Find where the given text appears and provide that cell's center as [X, Y] coordinate. 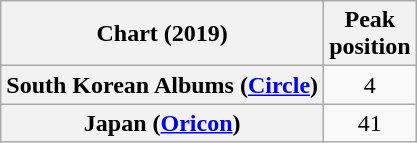
41 [370, 123]
4 [370, 85]
Peakposition [370, 34]
Japan (Oricon) [162, 123]
Chart (2019) [162, 34]
South Korean Albums (Circle) [162, 85]
